Provide the (x, y) coordinate of the cell's center where the given text is located.  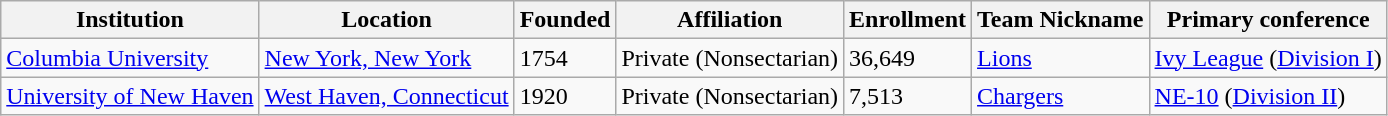
Chargers (1061, 96)
Institution (130, 20)
Ivy League (Division I) (1268, 58)
NE-10 (Division II) (1268, 96)
Founded (565, 20)
Columbia University (130, 58)
Location (386, 20)
36,649 (908, 58)
Affiliation (730, 20)
New York, New York (386, 58)
Lions (1061, 58)
University of New Haven (130, 96)
1754 (565, 58)
Enrollment (908, 20)
West Haven, Connecticut (386, 96)
Primary conference (1268, 20)
Team Nickname (1061, 20)
7,513 (908, 96)
1920 (565, 96)
